For the text-containing cell, return its midpoint in [x, y] coordinate format. 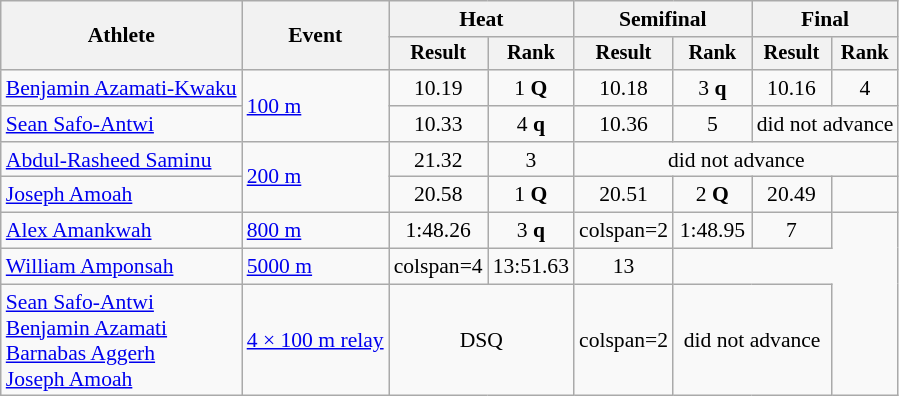
4 [864, 88]
Heat [482, 19]
Sean Safo-AntwiBenjamin AzamatiBarnabas AggerhJoseph Amoah [122, 340]
Athlete [122, 36]
13:51.63 [531, 267]
5 [712, 124]
Benjamin Azamati-Kwaku [122, 88]
100 m [316, 106]
Semifinal [663, 19]
800 m [316, 231]
Final [826, 19]
3 [531, 160]
1:48.26 [438, 231]
20.49 [792, 195]
200 m [316, 178]
10.33 [438, 124]
13 [624, 267]
1:48.95 [712, 231]
10.36 [624, 124]
10.18 [624, 88]
William Amponsah [122, 267]
7 [792, 231]
Sean Safo-Antwi [122, 124]
DSQ [482, 340]
Event [316, 36]
4 × 100 m relay [316, 340]
20.58 [438, 195]
21.32 [438, 160]
Abdul-Rasheed Saminu [122, 160]
5000 m [316, 267]
2 Q [712, 195]
4 q [531, 124]
colspan=4 [438, 267]
10.19 [438, 88]
20.51 [624, 195]
10.16 [792, 88]
Joseph Amoah [122, 195]
Alex Amankwah [122, 231]
